Search for the cell housing the specified text and yield its (x, y) center coordinate. 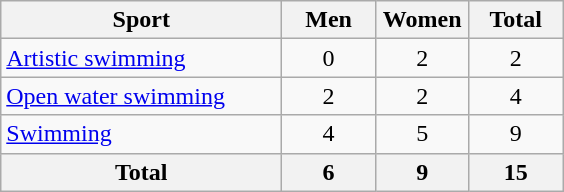
Men (329, 20)
0 (329, 58)
Artistic swimming (142, 58)
Sport (142, 20)
6 (329, 172)
Open water swimming (142, 96)
5 (422, 134)
Swimming (142, 134)
Women (422, 20)
15 (516, 172)
